Provide the [x, y] coordinate of the cell's center where the given text is located.  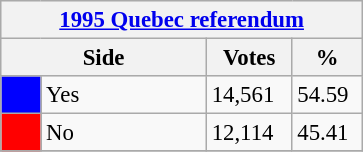
% [328, 58]
Side [104, 58]
No [124, 133]
1995 Quebec referendum [182, 20]
14,561 [249, 95]
12,114 [249, 133]
54.59 [328, 95]
45.41 [328, 133]
Yes [124, 95]
Votes [249, 58]
